Provide the (X, Y) coordinate of the cell's center where the given text is located.  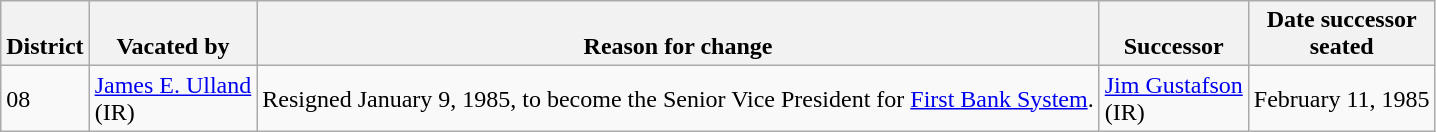
08 (45, 98)
Jim Gustafson(IR) (1174, 98)
Vacated by (173, 34)
James E. Ulland(IR) (173, 98)
Date successorseated (1342, 34)
District (45, 34)
Reason for change (678, 34)
Successor (1174, 34)
Resigned January 9, 1985, to become the Senior Vice President for First Bank System. (678, 98)
February 11, 1985 (1342, 98)
